Capture the cell that displays the provided text and extract its (X, Y) central coordinate. 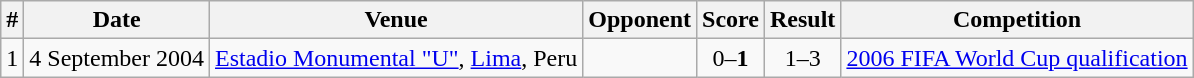
4 September 2004 (117, 58)
Date (117, 20)
Estadio Monumental "U", Lima, Peru (396, 58)
# (12, 20)
0–1 (731, 58)
Opponent (640, 20)
1–3 (802, 58)
Result (802, 20)
Venue (396, 20)
2006 FIFA World Cup qualification (1017, 58)
Score (731, 20)
1 (12, 58)
Competition (1017, 20)
